Extract the (x, y) coordinate from the center of the cell holding the provided text.  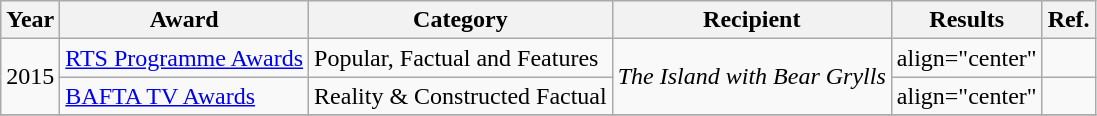
Ref. (1068, 20)
Award (184, 20)
Recipient (752, 20)
Reality & Constructed Factual (461, 96)
2015 (30, 77)
Popular, Factual and Features (461, 58)
BAFTA TV Awards (184, 96)
Results (966, 20)
RTS Programme Awards (184, 58)
Category (461, 20)
The Island with Bear Grylls (752, 77)
Year (30, 20)
